Return [x, y] of the center of cell containing provided text 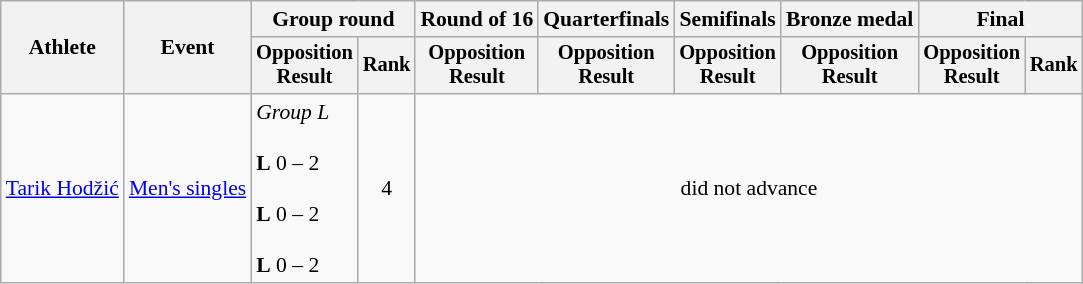
Round of 16 [476, 19]
Tarik Hodžić [62, 188]
Bronze medal [850, 19]
Event [188, 48]
Group LL 0 – 2L 0 – 2L 0 – 2 [304, 188]
4 [387, 188]
Quarterfinals [606, 19]
did not advance [748, 188]
Final [1000, 19]
Semifinals [728, 19]
Men's singles [188, 188]
Athlete [62, 48]
Group round [333, 19]
